Capture the cell that displays the provided text and extract its (X, Y) central coordinate. 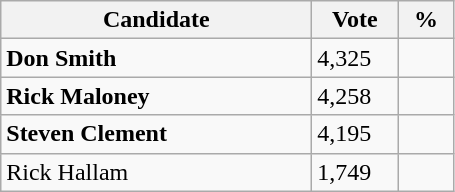
4,195 (355, 134)
Steven Clement (156, 134)
4,258 (355, 96)
Don Smith (156, 58)
4,325 (355, 58)
Vote (355, 20)
Rick Hallam (156, 172)
% (426, 20)
1,749 (355, 172)
Rick Maloney (156, 96)
Candidate (156, 20)
